Capture the cell that displays the provided text and extract its [X, Y] central coordinate. 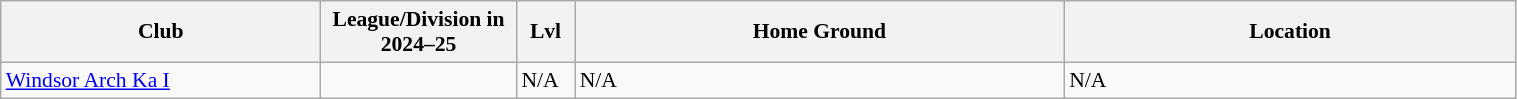
Club [161, 32]
Lvl [545, 32]
Home Ground [820, 32]
Location [1290, 32]
League/Division in 2024–25 [419, 32]
Windsor Arch Ka I [161, 80]
